Return [x, y] of the center of cell containing provided text 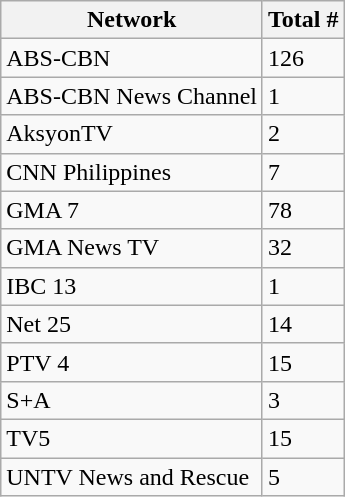
AksyonTV [132, 134]
Network [132, 20]
S+A [132, 400]
IBC 13 [132, 286]
CNN Philippines [132, 172]
ABS-CBN [132, 58]
PTV 4 [132, 362]
Net 25 [132, 324]
UNTV News and Rescue [132, 477]
GMA 7 [132, 210]
GMA News TV [132, 248]
Total # [303, 20]
126 [303, 58]
32 [303, 248]
14 [303, 324]
3 [303, 400]
5 [303, 477]
78 [303, 210]
2 [303, 134]
TV5 [132, 438]
7 [303, 172]
ABS-CBN News Channel [132, 96]
